Return the (X, Y) coordinate for the center point of the cell that contains the specified text.  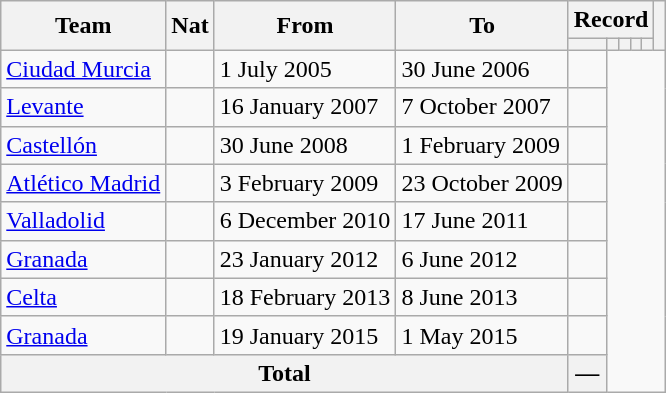
30 June 2008 (305, 145)
3 February 2009 (305, 183)
7 October 2007 (482, 107)
23 January 2012 (305, 259)
1 May 2015 (482, 335)
Ciudad Murcia (84, 69)
Record (611, 20)
Castellón (84, 145)
17 June 2011 (482, 221)
16 January 2007 (305, 107)
Atlético Madrid (84, 183)
Team (84, 26)
— (587, 373)
30 June 2006 (482, 69)
Celta (84, 297)
Levante (84, 107)
To (482, 26)
1 February 2009 (482, 145)
Valladolid (84, 221)
1 July 2005 (305, 69)
23 October 2009 (482, 183)
6 June 2012 (482, 259)
18 February 2013 (305, 297)
6 December 2010 (305, 221)
8 June 2013 (482, 297)
19 January 2015 (305, 335)
Nat (190, 26)
Total (284, 373)
From (305, 26)
